Return the [x, y] coordinate for the center point of the cell that contains the specified text.  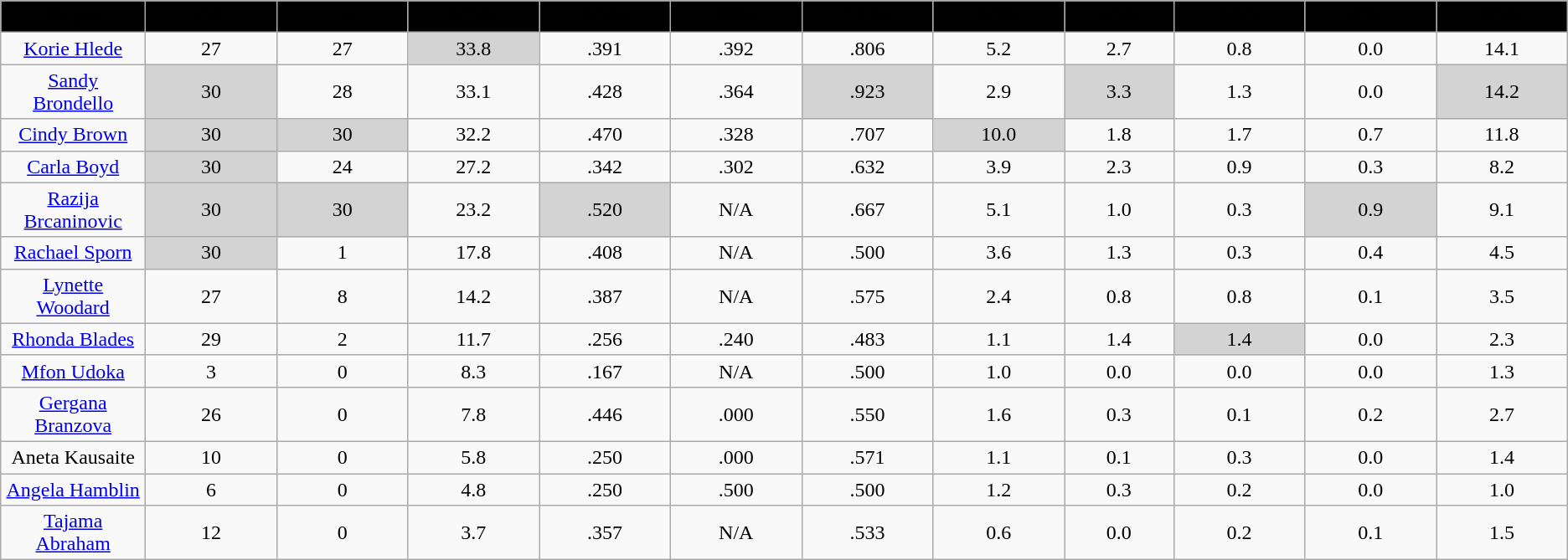
.364 [735, 92]
1.6 [998, 414]
1.5 [1501, 532]
8.2 [1501, 167]
11.7 [474, 339]
Rachael Sporn [74, 253]
APG [1119, 17]
6 [211, 490]
Carla Boyd [74, 167]
.392 [735, 49]
33.1 [474, 92]
2 [342, 339]
.632 [868, 167]
.391 [605, 49]
.571 [868, 457]
3.7 [474, 532]
.408 [605, 253]
Razija Brcaninovic [74, 209]
3.9 [998, 167]
0.4 [1370, 253]
3 [211, 371]
3.6 [998, 253]
SPG [1240, 17]
BPG [1370, 17]
28 [342, 92]
1.7 [1240, 135]
Angela Hamblin [74, 490]
24 [342, 167]
27.2 [474, 167]
FT% [868, 17]
4.8 [474, 490]
.302 [735, 167]
Aneta Kausaite [74, 457]
GS [342, 17]
8.3 [474, 371]
26 [211, 414]
.575 [868, 296]
17.8 [474, 253]
0.7 [1370, 135]
.533 [868, 532]
Korie Hlede [74, 49]
1 [342, 253]
.256 [605, 339]
32.2 [474, 135]
14.1 [1501, 49]
.387 [605, 296]
Gergana Branzova [74, 414]
.470 [605, 135]
.550 [868, 414]
23.2 [474, 209]
.483 [868, 339]
Rhonda Blades [74, 339]
29 [211, 339]
10 [211, 457]
1.2 [998, 490]
GP [211, 17]
Player [74, 17]
8 [342, 296]
.806 [868, 49]
11.8 [1501, 135]
.328 [735, 135]
5.2 [998, 49]
5.1 [998, 209]
MPG [474, 17]
0.6 [998, 532]
FG% [605, 17]
1.8 [1119, 135]
PPG [1501, 17]
.240 [735, 339]
RPG [998, 17]
.520 [605, 209]
.342 [605, 167]
2.9 [998, 92]
Tajama Abraham [74, 532]
Lynette Woodard [74, 296]
12 [211, 532]
.707 [868, 135]
2.4 [998, 296]
.357 [605, 532]
.167 [605, 371]
.446 [605, 414]
Cindy Brown [74, 135]
33.8 [474, 49]
9.1 [1501, 209]
.667 [868, 209]
.428 [605, 92]
4.5 [1501, 253]
7.8 [474, 414]
3P% [735, 17]
3.3 [1119, 92]
3.5 [1501, 296]
.923 [868, 92]
Mfon Udoka [74, 371]
Sandy Brondello [74, 92]
10.0 [998, 135]
5.8 [474, 457]
